Return the [x, y] coordinate for the center point of the cell that contains the specified text.  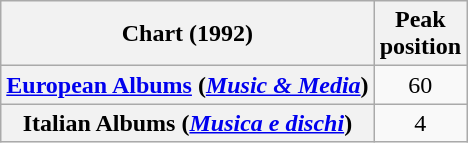
4 [420, 123]
60 [420, 85]
Italian Albums (Musica e dischi) [188, 123]
Chart (1992) [188, 34]
Peakposition [420, 34]
European Albums (Music & Media) [188, 85]
